Provide the (x, y) coordinate of the cell's center where the given text is located.  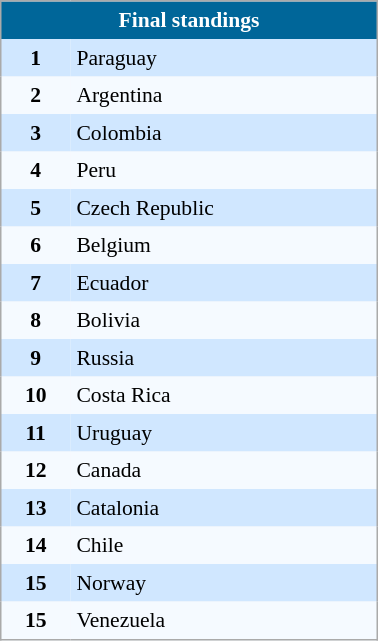
Canada (224, 471)
Ecuador (224, 283)
7 (35, 283)
Venezuela (224, 621)
Norway (224, 583)
3 (35, 133)
4 (35, 171)
5 (35, 208)
Peru (224, 171)
10 (35, 395)
14 (35, 545)
11 (35, 433)
9 (35, 358)
Czech Republic (224, 208)
6 (35, 245)
Final standings (189, 20)
Argentina (224, 95)
Costa Rica (224, 395)
Chile (224, 545)
Colombia (224, 133)
12 (35, 471)
Belgium (224, 245)
2 (35, 95)
Bolivia (224, 321)
1 (35, 58)
8 (35, 321)
Russia (224, 358)
13 (35, 508)
Paraguay (224, 58)
Uruguay (224, 433)
Catalonia (224, 508)
